Output the [x, y] coordinate of the center of the cell containing the given text.  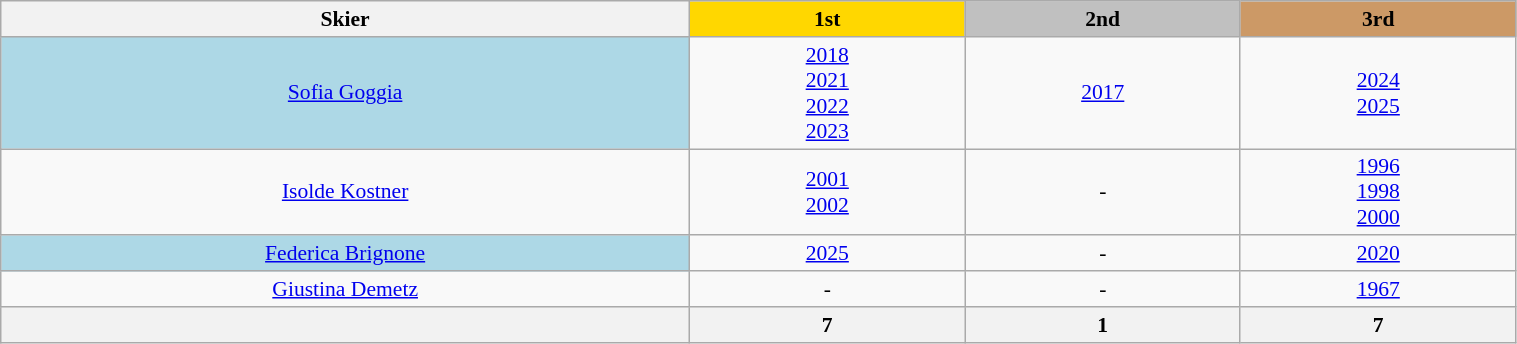
Sofia Goggia [346, 93]
20012002 [828, 192]
2018202120222023 [828, 93]
20242025 [1378, 93]
Federica Brignone [346, 254]
2nd [1102, 19]
199619982000 [1378, 192]
3rd [1378, 19]
Giustina Demetz [346, 289]
2020 [1378, 254]
1967 [1378, 289]
Skier [346, 19]
Isolde Kostner [346, 192]
2025 [828, 254]
1st [828, 19]
1 [1102, 325]
2017 [1102, 93]
